Identify which cell holds the provided text, then report its (X, Y) central coordinate. 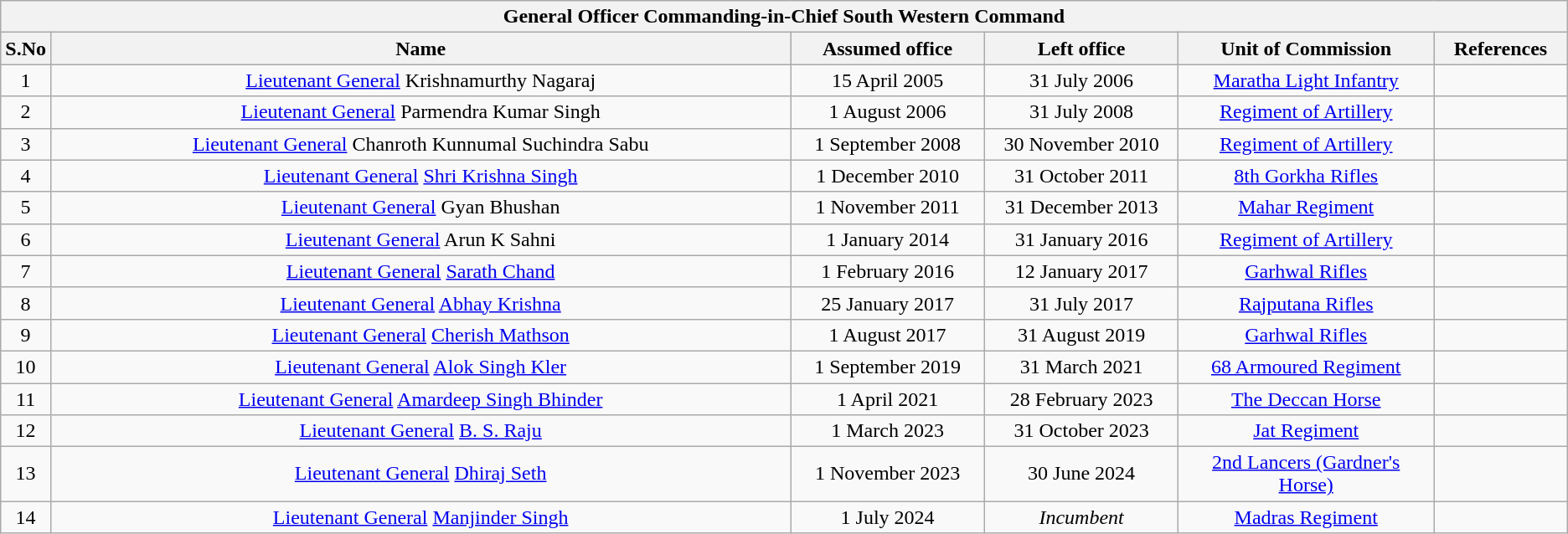
1 September 2008 (888, 144)
2 (26, 112)
15 April 2005 (888, 80)
Left office (1081, 49)
8 (26, 303)
31 December 2013 (1081, 208)
Unit of Commission (1307, 49)
1 August 2006 (888, 112)
4 (26, 176)
1 March 2023 (888, 431)
12 (26, 431)
10 (26, 367)
Lieutenant General Dhiraj Seth (420, 474)
1 (26, 80)
31 July 2006 (1081, 80)
Lieutenant General Shri Krishna Singh (420, 176)
7 (26, 271)
31 March 2021 (1081, 367)
1 November 2023 (888, 474)
31 October 2011 (1081, 176)
9 (26, 335)
31 July 2017 (1081, 303)
6 (26, 239)
Lieutenant General Abhay Krishna (420, 303)
1 February 2016 (888, 271)
Lieutenant General Gyan Bhushan (420, 208)
1 April 2021 (888, 399)
Mahar Regiment (1307, 208)
Lieutenant General Cherish Mathson (420, 335)
1 August 2017 (888, 335)
31 October 2023 (1081, 431)
Lieutenant General Alok Singh Kler (420, 367)
30 November 2010 (1081, 144)
Rajputana Rifles (1307, 303)
25 January 2017 (888, 303)
Lieutenant General Krishnamurthy Nagaraj (420, 80)
31 August 2019 (1081, 335)
11 (26, 399)
30 June 2024 (1081, 474)
General Officer Commanding-in-Chief South Western Command (784, 17)
12 January 2017 (1081, 271)
31 July 2008 (1081, 112)
1 January 2014 (888, 239)
Assumed office (888, 49)
Lieutenant General Arun K Sahni (420, 239)
Madras Regiment (1307, 517)
The Deccan Horse (1307, 399)
References (1501, 49)
68 Armoured Regiment (1307, 367)
28 February 2023 (1081, 399)
8th Gorkha Rifles (1307, 176)
Incumbent (1081, 517)
3 (26, 144)
Name (420, 49)
1 December 2010 (888, 176)
1 July 2024 (888, 517)
14 (26, 517)
Lieutenant General Manjinder Singh (420, 517)
Maratha Light Infantry (1307, 80)
13 (26, 474)
Lieutenant General Amardeep Singh Bhinder (420, 399)
Lieutenant General B. S. Raju (420, 431)
Lieutenant General Chanroth Kunnumal Suchindra Sabu (420, 144)
1 November 2011 (888, 208)
Lieutenant General Sarath Chand (420, 271)
31 January 2016 (1081, 239)
S.No (26, 49)
Jat Regiment (1307, 431)
5 (26, 208)
1 September 2019 (888, 367)
Lieutenant General Parmendra Kumar Singh (420, 112)
2nd Lancers (Gardner's Horse) (1307, 474)
